Output the [X, Y] coordinate of the center of the cell containing the given text.  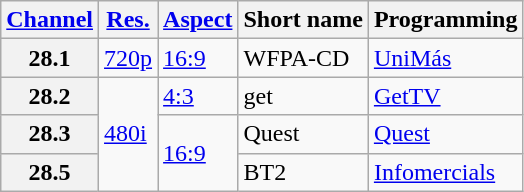
Res. [128, 20]
Aspect [198, 20]
28.1 [50, 58]
Infomercials [446, 172]
GetTV [446, 96]
28.2 [50, 96]
28.5 [50, 172]
720p [128, 58]
4:3 [198, 96]
Programming [446, 20]
Channel [50, 20]
get [303, 96]
UniMás [446, 58]
Short name [303, 20]
BT2 [303, 172]
480i [128, 134]
28.3 [50, 134]
WFPA-CD [303, 58]
